Detect which cell encompasses the target text, then output its (X, Y) center coordinate. 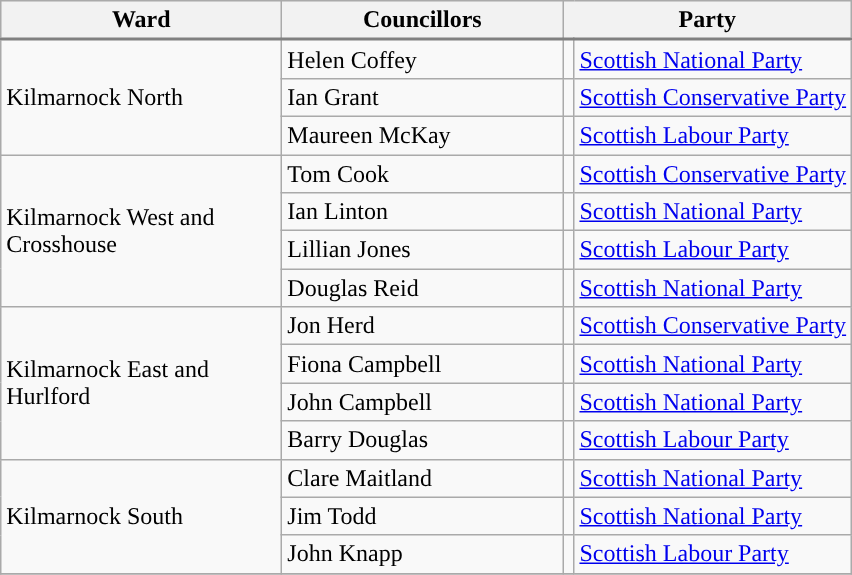
Kilmarnock North (142, 98)
Kilmarnock South (142, 516)
Tom Cook (422, 173)
Kilmarnock West and Crosshouse (142, 230)
John Campbell (422, 402)
Maureen McKay (422, 135)
Jim Todd (422, 516)
Kilmarnock East and Hurlford (142, 383)
Douglas Reid (422, 288)
Lillian Jones (422, 250)
Helen Coffey (422, 60)
Ian Grant (422, 97)
Clare Maitland (422, 478)
Party (708, 20)
Ian Linton (422, 212)
Ward (142, 20)
Fiona Campbell (422, 364)
Councillors (422, 20)
Jon Herd (422, 326)
John Knapp (422, 554)
Barry Douglas (422, 440)
